Extract the [x, y] coordinate from the center of the cell holding the provided text.  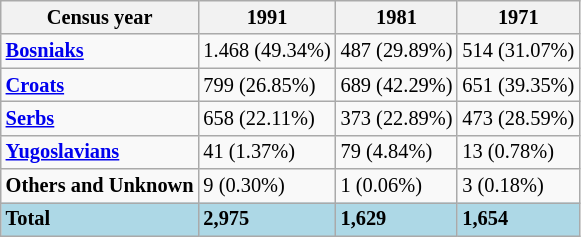
373 (22.89%) [397, 118]
651 (39.35%) [518, 85]
Serbs [100, 118]
Others and Unknown [100, 186]
473 (28.59%) [518, 118]
1,629 [397, 219]
1.468 (49.34%) [268, 51]
799 (26.85%) [268, 85]
9 (0.30%) [268, 186]
514 (31.07%) [518, 51]
Croats [100, 85]
1971 [518, 17]
1,654 [518, 219]
487 (29.89%) [397, 51]
658 (22.11%) [268, 118]
Census year [100, 17]
79 (4.84%) [397, 152]
Bosniaks [100, 51]
1991 [268, 17]
Yugoslavians [100, 152]
41 (1.37%) [268, 152]
Total [100, 219]
2,975 [268, 219]
3 (0.18%) [518, 186]
689 (42.29%) [397, 85]
13 (0.78%) [518, 152]
1 (0.06%) [397, 186]
1981 [397, 17]
